From the cell containing the given text, extract its center point as [x, y] coordinate. 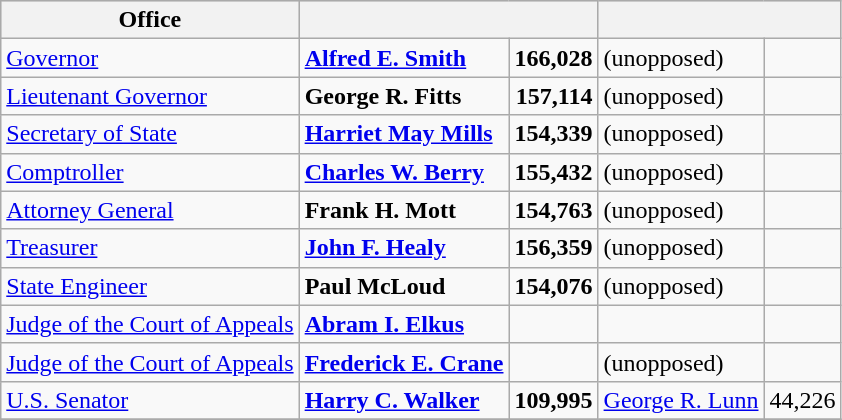
Governor [150, 58]
155,432 [554, 172]
Paul McLoud [404, 286]
Frederick E. Crane [404, 362]
109,995 [554, 400]
154,076 [554, 286]
Alfred E. Smith [404, 58]
Harriet May Mills [404, 134]
Abram I. Elkus [404, 324]
Lieutenant Governor [150, 96]
Secretary of State [150, 134]
156,359 [554, 248]
154,763 [554, 210]
157,114 [554, 96]
State Engineer [150, 286]
44,226 [802, 400]
George R. Lunn [681, 400]
166,028 [554, 58]
154,339 [554, 134]
Charles W. Berry [404, 172]
Frank H. Mott [404, 210]
Office [150, 20]
U.S. Senator [150, 400]
Comptroller [150, 172]
Harry C. Walker [404, 400]
Treasurer [150, 248]
John F. Healy [404, 248]
Attorney General [150, 210]
George R. Fitts [404, 96]
